From the cell containing the given text, extract its center point as [x, y] coordinate. 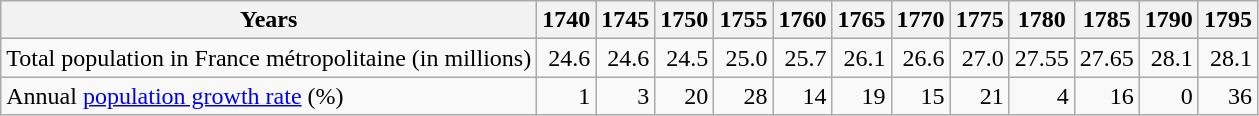
1755 [744, 20]
4 [1042, 96]
26.1 [862, 58]
28 [744, 96]
Total population in France métropolitaine (in millions) [269, 58]
25.7 [802, 58]
19 [862, 96]
24.5 [684, 58]
14 [802, 96]
Years [269, 20]
Annual population growth rate (%) [269, 96]
1740 [566, 20]
1760 [802, 20]
27.55 [1042, 58]
27.65 [1106, 58]
15 [920, 96]
3 [626, 96]
1750 [684, 20]
1765 [862, 20]
1780 [1042, 20]
26.6 [920, 58]
27.0 [980, 58]
25.0 [744, 58]
1770 [920, 20]
1785 [1106, 20]
0 [1168, 96]
1790 [1168, 20]
21 [980, 96]
1795 [1228, 20]
1775 [980, 20]
1 [566, 96]
36 [1228, 96]
1745 [626, 20]
20 [684, 96]
16 [1106, 96]
